Determine the [X, Y] coordinate at the center of the cell enclosing the given text.  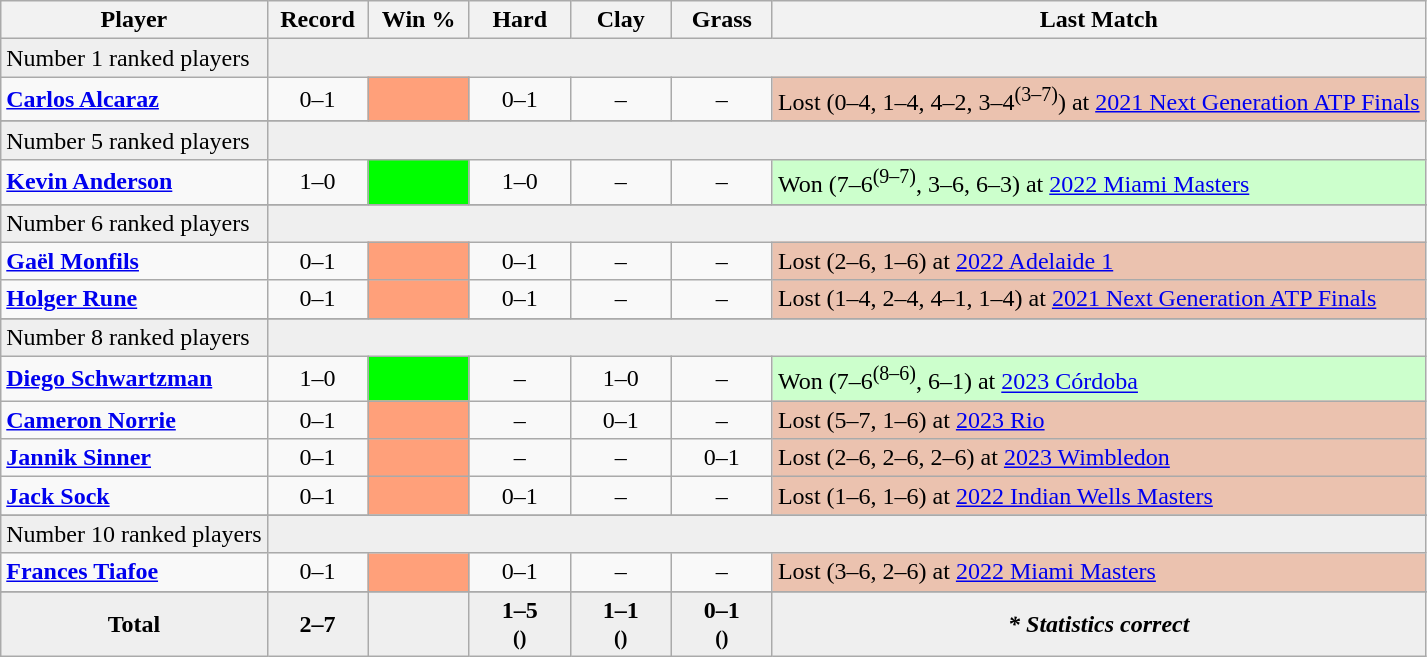
Gaël Monfils [134, 261]
Holger Rune [134, 299]
Grass [722, 20]
Jack Sock [134, 496]
2–7 [318, 624]
Number 10 ranked players [134, 534]
Lost (1–6, 1–6) at 2022 Indian Wells Masters [1098, 496]
Carlos Alcaraz [134, 100]
Hard [520, 20]
Number 1 ranked players [134, 58]
Kevin Anderson [134, 182]
Lost (2–6, 1–6) at 2022 Adelaide 1 [1098, 261]
Number 8 ranked players [134, 337]
Last Match [1098, 20]
Total [134, 624]
Cameron Norrie [134, 420]
Number 5 ranked players [134, 140]
Lost (2–6, 2–6, 2–6) at 2023 Wimbledon [1098, 458]
Frances Tiafoe [134, 572]
Diego Schwartzman [134, 378]
Lost (1–4, 2–4, 4–1, 1–4) at 2021 Next Generation ATP Finals [1098, 299]
* Statistics correct [1098, 624]
1–1 () [620, 624]
Record [318, 20]
1–5 () [520, 624]
Number 6 ranked players [134, 223]
Win % [418, 20]
Lost (0–4, 1–4, 4–2, 3–4(3–7)) at 2021 Next Generation ATP Finals [1098, 100]
0–1 () [722, 624]
Won (7–6(9–7), 3–6, 6–3) at 2022 Miami Masters [1098, 182]
Player [134, 20]
Clay [620, 20]
Lost (5–7, 1–6) at 2023 Rio [1098, 420]
Jannik Sinner [134, 458]
Won (7–6(8–6), 6–1) at 2023 Córdoba [1098, 378]
Lost (3–6, 2–6) at 2022 Miami Masters [1098, 572]
